Find where the given text appears and provide that cell's center as [X, Y] coordinate. 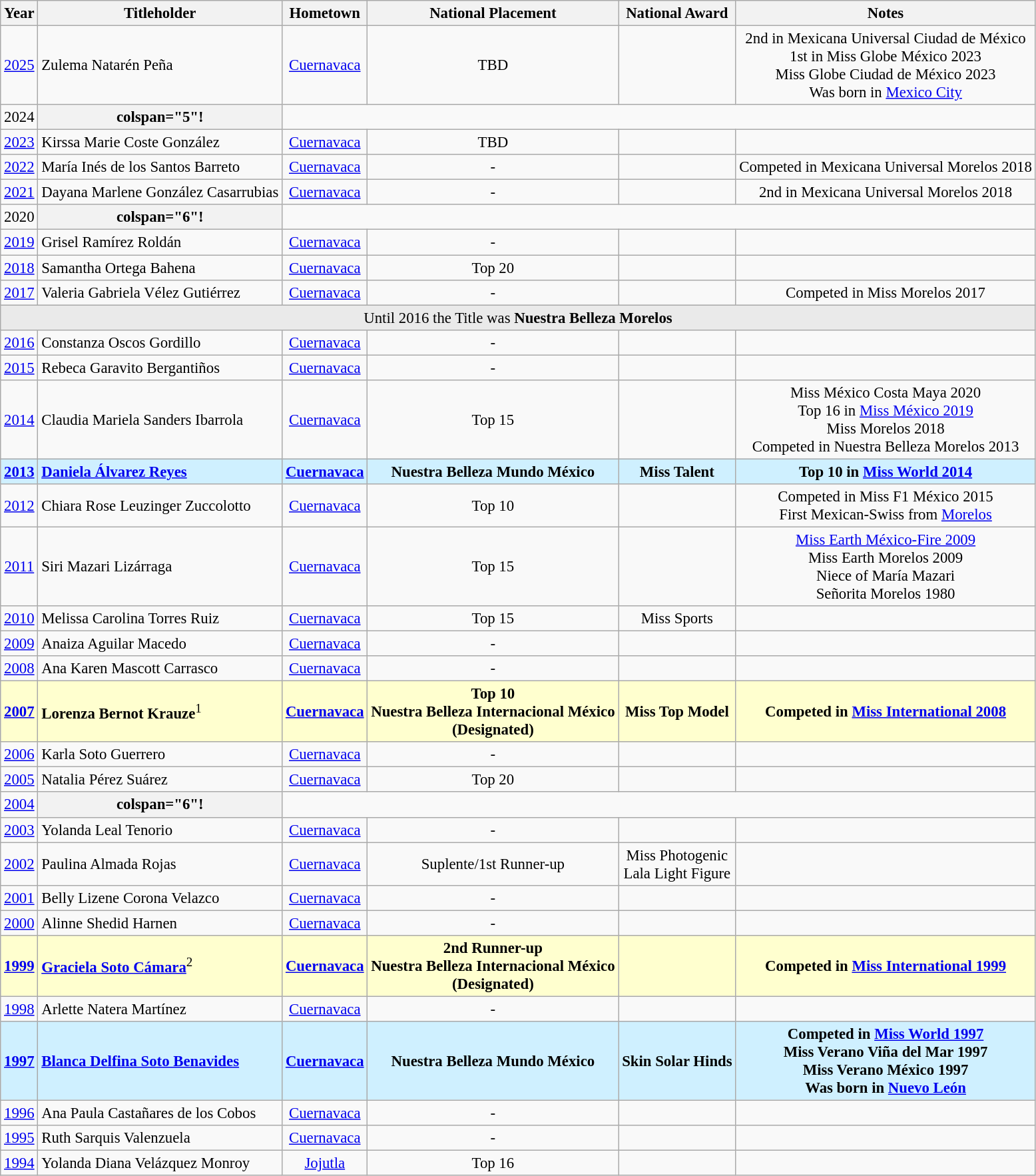
Chiara Rose Leuzinger Zuccolotto [160, 506]
1997 [19, 1061]
Claudia Mariela Sanders Ibarrola [160, 420]
2003 [19, 830]
Competed in Miss International 1999 [886, 966]
2001 [19, 898]
National Award [677, 13]
Zulema Natarén Peña [160, 65]
Miss Earth México-Fire 2009Miss Earth Morelos 2009Niece of María MazariSeñorita Morelos 1980 [886, 566]
2024 [19, 117]
2021 [19, 192]
2005 [19, 780]
Karla Soto Guerrero [160, 754]
1995 [19, 1138]
Suplente/1st Runner-up [493, 864]
Titleholder [160, 13]
Ruth Sarquis Valenzuela [160, 1138]
2022 [19, 167]
2010 [19, 619]
Competed in Miss World 1997Miss Verano Viña del Mar 1997Miss Verano México 1997Was born in Nuevo León [886, 1061]
Samantha Ortega Bahena [160, 268]
2000 [19, 923]
2014 [19, 420]
Dayana Marlene González Casarrubias [160, 192]
Alinne Shedid Harnen [160, 923]
2018 [19, 268]
Miss Sports [677, 619]
Until 2016 the Title was Nuestra Belleza Morelos [518, 318]
1996 [19, 1113]
2015 [19, 368]
Belly Lizene Corona Velazco [160, 898]
1998 [19, 1009]
Kirssa Marie Coste González [160, 143]
Arlette Natera Martínez [160, 1009]
Ana Paula Castañares de los Cobos [160, 1113]
Lorenza Bernot Krauze1 [160, 712]
Miss Talent [677, 471]
Competed in Mexicana Universal Morelos 2018 [886, 167]
Rebeca Garavito Bergantiños [160, 368]
2017 [19, 292]
2002 [19, 864]
Competed in Miss Morelos 2017 [886, 292]
Miss Top Model [677, 712]
Competed in Miss F1 México 2015First Mexican-Swiss from Morelos [886, 506]
Top 10 in Miss World 2014 [886, 471]
2008 [19, 669]
Constanza Oscos Gordillo [160, 342]
Grisel Ramírez Roldán [160, 242]
2025 [19, 65]
Notes [886, 13]
2012 [19, 506]
2004 [19, 805]
María Inés de los Santos Barreto [160, 167]
1999 [19, 966]
Hometown [325, 13]
2011 [19, 566]
Blanca Delfina Soto Benavides [160, 1061]
Competed in Miss International 2008 [886, 712]
Miss México Costa Maya 2020Top 16 in Miss México 2019Miss Morelos 2018Competed in Nuestra Belleza Morelos 2013 [886, 420]
Melissa Carolina Torres Ruiz [160, 619]
colspan="5"! [160, 117]
Natalia Pérez Suárez [160, 780]
Jojutla [325, 1163]
Top 16 [493, 1163]
2020 [19, 218]
2013 [19, 471]
Yolanda Diana Velázquez Monroy [160, 1163]
Valeria Gabriela Vélez Gutiérrez [160, 292]
Siri Mazari Lizárraga [160, 566]
2016 [19, 342]
Miss PhotogenicLala Light Figure [677, 864]
Top 10Nuestra Belleza Internacional México(Designated) [493, 712]
2006 [19, 754]
Year [19, 13]
1994 [19, 1163]
Anaiza Aguilar Macedo [160, 644]
2nd in Mexicana Universal Morelos 2018 [886, 192]
2019 [19, 242]
Daniela Álvarez Reyes [160, 471]
2nd in Mexicana Universal Ciudad de México 1st in Miss Globe México 2023Miss Globe Ciudad de México 2023Was born in Mexico City [886, 65]
2009 [19, 644]
Ana Karen Mascott Carrasco [160, 669]
National Placement [493, 13]
Graciela Soto Cámara2 [160, 966]
Paulina Almada Rojas [160, 864]
2nd Runner-upNuestra Belleza Internacional México(Designated) [493, 966]
2023 [19, 143]
Yolanda Leal Tenorio [160, 830]
Skin Solar Hinds [677, 1061]
Top 10 [493, 506]
2007 [19, 712]
